Determine the [X, Y] coordinate at the center of the cell enclosing the given text.  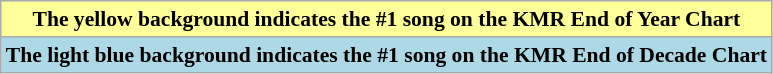
The yellow background indicates the #1 song on the KMR End of Year Chart [386, 19]
The light blue background indicates the #1 song on the KMR End of Decade Chart [386, 55]
